From the cell containing the given text, extract its center point as (X, Y) coordinate. 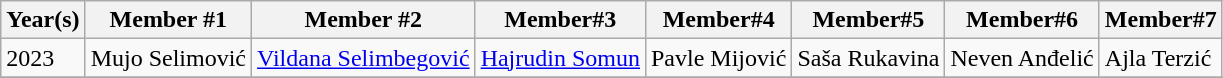
Member#3 (560, 20)
Member#7 (1160, 20)
Year(s) (43, 20)
Mujo Selimović (168, 58)
Member#6 (1022, 20)
Member #1 (168, 20)
Member #2 (364, 20)
2023 (43, 58)
Vildana Selimbegović (364, 58)
Saša Rukavina (868, 58)
Hajrudin Somun (560, 58)
Neven Anđelić (1022, 58)
Ajla Terzić (1160, 58)
Member#5 (868, 20)
Pavle Mijović (718, 58)
Member#4 (718, 20)
